Detect which cell encompasses the target text, then output its (x, y) center coordinate. 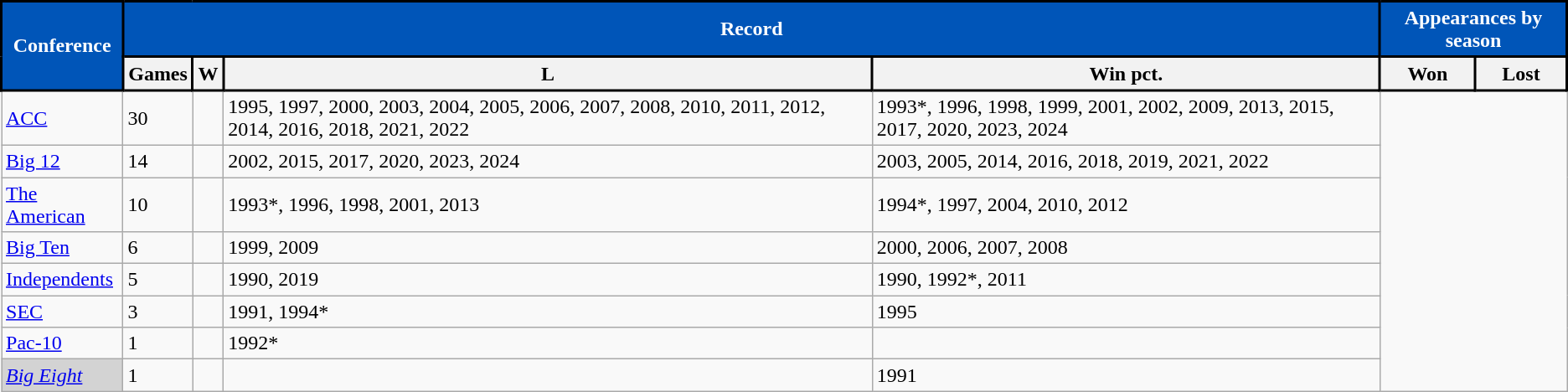
Big 12 (62, 161)
2002, 2015, 2017, 2020, 2023, 2024 (548, 161)
1990, 1992*, 2011 (1126, 280)
W (208, 74)
Independents (62, 280)
2003, 2005, 2014, 2016, 2018, 2019, 2021, 2022 (1126, 161)
1999, 2009 (548, 248)
Games (157, 74)
Lost (1521, 74)
1992* (548, 343)
Won (1427, 74)
L (548, 74)
ACC (62, 118)
Pac-10 (62, 343)
1994*, 1997, 2004, 2010, 2012 (1126, 204)
Appearances by season (1473, 30)
1993*, 1996, 1998, 2001, 2013 (548, 204)
14 (157, 161)
Record (752, 30)
Win pct. (1126, 74)
5 (157, 280)
3 (157, 312)
Conference (62, 46)
1993*, 1996, 1998, 1999, 2001, 2002, 2009, 2013, 2015, 2017, 2020, 2023, 2024 (1126, 118)
SEC (62, 312)
6 (157, 248)
2000, 2006, 2007, 2008 (1126, 248)
1991 (1126, 375)
1995 (1126, 312)
Big Eight (62, 375)
1995, 1997, 2000, 2003, 2004, 2005, 2006, 2007, 2008, 2010, 2011, 2012, 2014, 2016, 2018, 2021, 2022 (548, 118)
The American (62, 204)
30 (157, 118)
1991, 1994* (548, 312)
1990, 2019 (548, 280)
Big Ten (62, 248)
10 (157, 204)
